Extract the (X, Y) coordinate from the center of the cell holding the provided text.  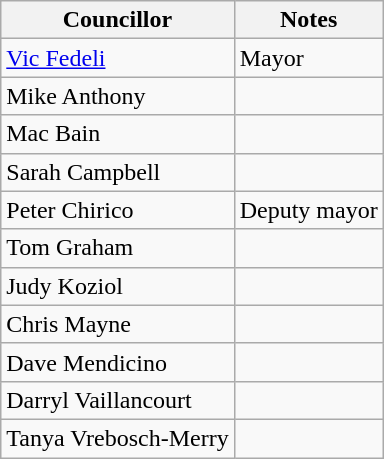
Sarah Campbell (118, 172)
Chris Mayne (118, 324)
Vic Fedeli (118, 58)
Dave Mendicino (118, 362)
Notes (308, 20)
Tanya Vrebosch-Merry (118, 438)
Tom Graham (118, 248)
Peter Chirico (118, 210)
Deputy mayor (308, 210)
Mayor (308, 58)
Mac Bain (118, 134)
Councillor (118, 20)
Judy Koziol (118, 286)
Darryl Vaillancourt (118, 400)
Mike Anthony (118, 96)
